Locate the cell with the specified text and output its (x, y) center coordinate. 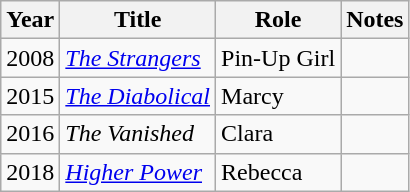
Role (278, 20)
Rebecca (278, 172)
Higher Power (138, 172)
The Vanished (138, 134)
Marcy (278, 96)
Pin-Up Girl (278, 58)
Title (138, 20)
Year (30, 20)
Clara (278, 134)
The Strangers (138, 58)
2018 (30, 172)
Notes (375, 20)
2015 (30, 96)
2008 (30, 58)
The Diabolical (138, 96)
2016 (30, 134)
